Pinpoint the cell where the given text exists, returning its [X, Y] midpoint coordinate. 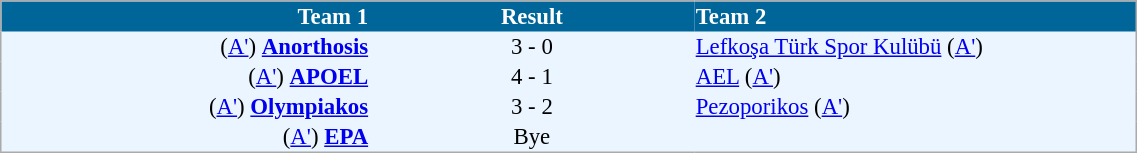
(A') Olympiakos [186, 107]
(A') APOEL [186, 77]
Pezoporikos (A') [916, 107]
AEL (A') [916, 77]
Team 1 [186, 16]
(A') EPA [186, 137]
Lefkoşa Türk Spor Kulübü (A') [916, 47]
3 - 0 [532, 47]
Result [532, 16]
Team 2 [916, 16]
3 - 2 [532, 107]
(A') Anorthosis [186, 47]
Bye [532, 137]
4 - 1 [532, 77]
